Scan for the cell matching the given text and deliver its (x, y) coordinate at center. 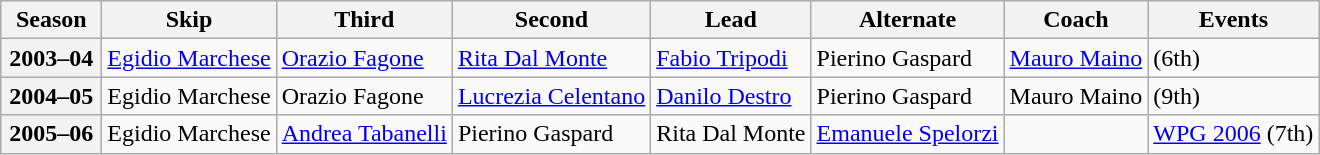
Events (1234, 20)
Andrea Tabanelli (364, 134)
Third (364, 20)
Skip (189, 20)
(9th) (1234, 96)
2003–04 (52, 58)
WPG 2006 (7th) (1234, 134)
Season (52, 20)
2005–06 (52, 134)
Lucrezia Celentano (551, 96)
Alternate (908, 20)
Second (551, 20)
Fabio Tripodi (731, 58)
Lead (731, 20)
2004–05 (52, 96)
Emanuele Spelorzi (908, 134)
Coach (1076, 20)
(6th) (1234, 58)
Danilo Destro (731, 96)
